Find where the given text appears and provide that cell's center as [X, Y] coordinate. 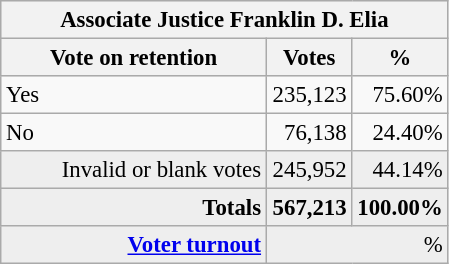
Totals [134, 208]
44.14% [400, 170]
Invalid or blank votes [134, 170]
245,952 [309, 170]
75.60% [400, 95]
Votes [309, 58]
Associate Justice Franklin D. Elia [224, 20]
235,123 [309, 95]
100.00% [400, 208]
Yes [134, 95]
Vote on retention [134, 58]
24.40% [400, 133]
76,138 [309, 133]
567,213 [309, 208]
No [134, 133]
Voter turnout [134, 245]
